Identify which cell holds the provided text, then report its (x, y) central coordinate. 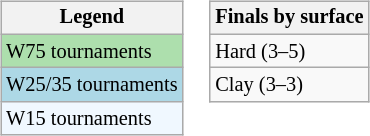
Hard (3–5) (289, 51)
Legend (92, 18)
Finals by surface (289, 18)
Clay (3–3) (289, 85)
W15 tournaments (92, 119)
W75 tournaments (92, 51)
W25/35 tournaments (92, 85)
